Return [X, Y] of the center of cell containing provided text 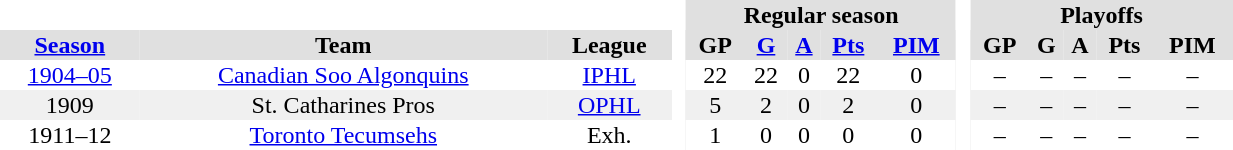
Team [344, 45]
League [610, 45]
OPHL [610, 105]
Season [70, 45]
1 [715, 135]
Regular season [821, 15]
1909 [70, 105]
Canadian Soo Algonquins [344, 75]
IPHL [610, 75]
Toronto Tecumsehs [344, 135]
Exh. [610, 135]
5 [715, 105]
1904–05 [70, 75]
St. Catharines Pros [344, 105]
Playoffs [1102, 15]
1911–12 [70, 135]
